Scan for the cell matching the given text and deliver its [X, Y] coordinate at center. 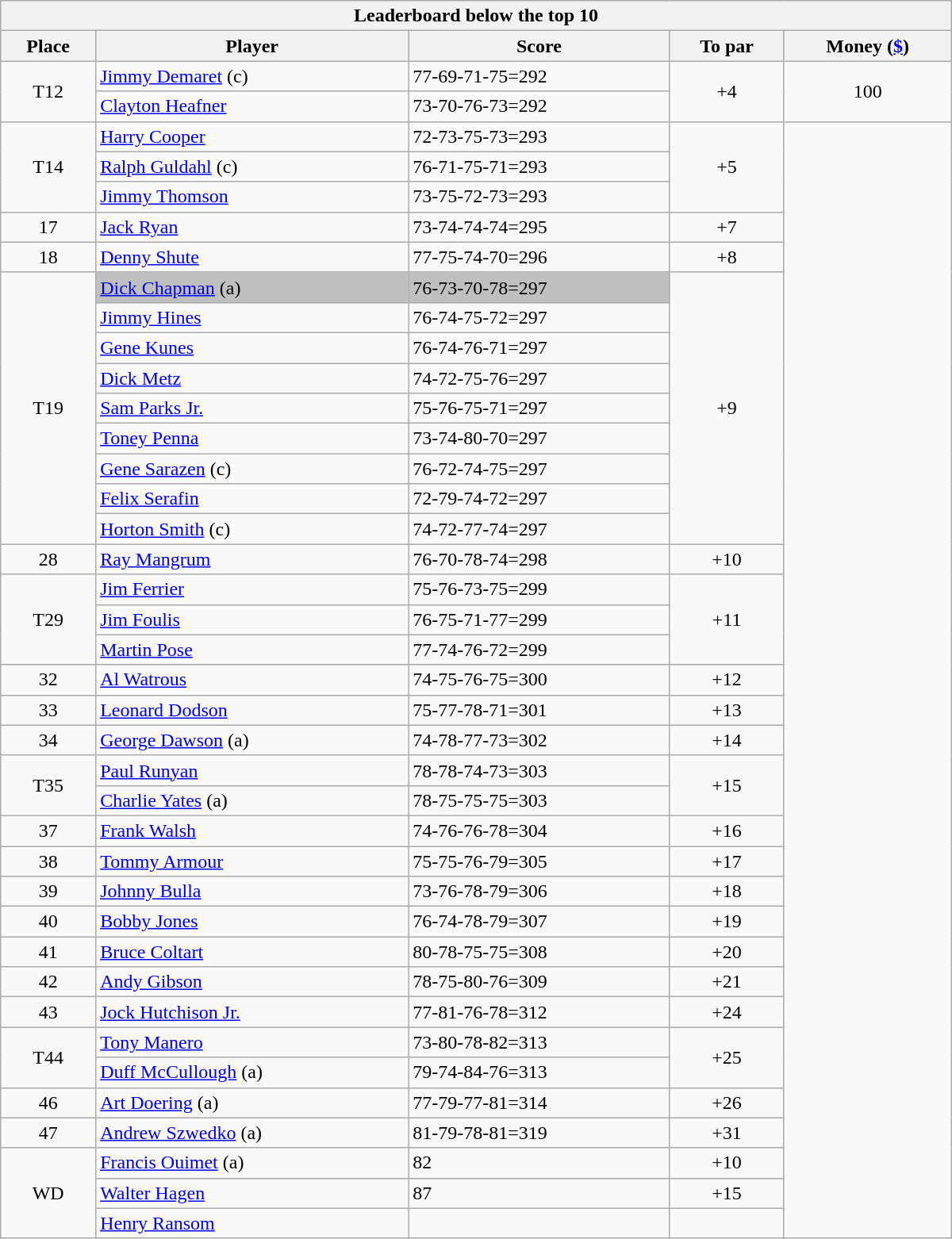
46 [48, 1103]
Duff McCullough (a) [252, 1072]
Andy Gibson [252, 982]
Horton Smith (c) [252, 529]
40 [48, 922]
74-76-76-78=304 [539, 830]
+11 [727, 619]
+25 [727, 1057]
75-77-78-71=301 [539, 710]
T29 [48, 619]
Leaderboard below the top 10 [476, 16]
73-74-74-74=295 [539, 227]
Dick Metz [252, 378]
Jack Ryan [252, 227]
73-75-72-73=293 [539, 197]
73-80-78-82=313 [539, 1042]
77-75-74-70=296 [539, 257]
Place [48, 46]
T19 [48, 408]
76-74-75-72=297 [539, 317]
73-76-78-79=306 [539, 892]
Ralph Guldahl (c) [252, 167]
Tommy Armour [252, 861]
+31 [727, 1133]
Al Watrous [252, 680]
+20 [727, 952]
76-70-78-74=298 [539, 559]
76-71-75-71=293 [539, 167]
+21 [727, 982]
Sam Parks Jr. [252, 409]
T12 [48, 91]
Ray Mangrum [252, 559]
42 [48, 982]
81-79-78-81=319 [539, 1133]
+16 [727, 830]
+4 [727, 91]
Dick Chapman (a) [252, 287]
47 [48, 1133]
+24 [727, 1012]
75-75-76-79=305 [539, 861]
28 [48, 559]
100 [868, 91]
+26 [727, 1103]
Gene Sarazen (c) [252, 469]
Clayton Heafner [252, 106]
Jimmy Demaret (c) [252, 76]
Martin Pose [252, 650]
75-76-73-75=299 [539, 589]
Bobby Jones [252, 922]
+7 [727, 227]
Henry Ransom [252, 1223]
Jimmy Hines [252, 317]
73-74-80-70=297 [539, 439]
72-73-75-73=293 [539, 136]
75-76-75-71=297 [539, 409]
Jock Hutchison Jr. [252, 1012]
Francis Ouimet (a) [252, 1163]
74-72-77-74=297 [539, 529]
80-78-75-75=308 [539, 952]
82 [539, 1163]
Paul Runyan [252, 770]
+8 [727, 257]
Jim Ferrier [252, 589]
77-79-77-81=314 [539, 1103]
Andrew Szwedko (a) [252, 1133]
T44 [48, 1057]
Frank Walsh [252, 830]
72-79-74-72=297 [539, 499]
+12 [727, 680]
+19 [727, 922]
33 [48, 710]
Leonard Dodson [252, 710]
+17 [727, 861]
79-74-84-76=313 [539, 1072]
Bruce Coltart [252, 952]
43 [48, 1012]
74-72-75-76=297 [539, 378]
Money ($) [868, 46]
Art Doering (a) [252, 1103]
Walter Hagen [252, 1193]
41 [48, 952]
Jim Foulis [252, 619]
To par [727, 46]
73-70-76-73=292 [539, 106]
Score [539, 46]
WD [48, 1193]
+14 [727, 740]
78-78-74-73=303 [539, 770]
Tony Manero [252, 1042]
Johnny Bulla [252, 892]
76-72-74-75=297 [539, 469]
77-69-71-75=292 [539, 76]
87 [539, 1193]
74-78-77-73=302 [539, 740]
+5 [727, 167]
76-73-70-78=297 [539, 287]
Felix Serafin [252, 499]
+9 [727, 408]
Harry Cooper [252, 136]
17 [48, 227]
38 [48, 861]
77-81-76-78=312 [539, 1012]
Toney Penna [252, 439]
18 [48, 257]
Player [252, 46]
+13 [727, 710]
37 [48, 830]
39 [48, 892]
T35 [48, 785]
T14 [48, 167]
32 [48, 680]
76-75-71-77=299 [539, 619]
Jimmy Thomson [252, 197]
77-74-76-72=299 [539, 650]
76-74-76-71=297 [539, 347]
+18 [727, 892]
78-75-80-76=309 [539, 982]
34 [48, 740]
Gene Kunes [252, 347]
Denny Shute [252, 257]
76-74-78-79=307 [539, 922]
Charlie Yates (a) [252, 800]
74-75-76-75=300 [539, 680]
78-75-75-75=303 [539, 800]
George Dawson (a) [252, 740]
